For the text-containing cell, return its midpoint in (x, y) coordinate format. 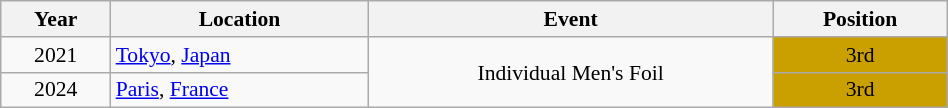
Event (570, 19)
Individual Men's Foil (570, 72)
Tokyo, Japan (240, 55)
Year (56, 19)
2021 (56, 55)
Paris, France (240, 90)
2024 (56, 90)
Location (240, 19)
Position (860, 19)
